For the text-containing cell, return its midpoint in [x, y] coordinate format. 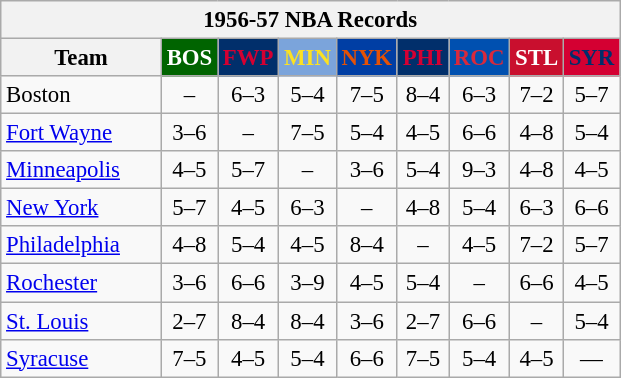
Rochester [82, 283]
— [591, 358]
Fort Wayne [82, 133]
Minneapolis [82, 170]
NYK [366, 58]
Syracuse [82, 358]
SYR [591, 58]
BOS [189, 58]
9–3 [478, 170]
3–9 [308, 283]
St. Louis [82, 321]
1956-57 NBA Records [310, 20]
MIN [308, 58]
FWP [248, 58]
ROC [478, 58]
Philadelphia [82, 245]
New York [82, 208]
Boston [82, 95]
Team [82, 58]
STL [537, 58]
PHI [422, 58]
